Find where the given text appears and provide that cell's center as (x, y) coordinate. 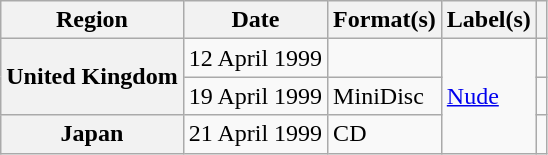
Label(s) (488, 20)
21 April 1999 (255, 134)
Nude (488, 96)
United Kingdom (92, 77)
Format(s) (385, 20)
CD (385, 134)
12 April 1999 (255, 58)
Region (92, 20)
Date (255, 20)
Japan (92, 134)
19 April 1999 (255, 96)
MiniDisc (385, 96)
